From the cell containing the given text, extract its center point as [x, y] coordinate. 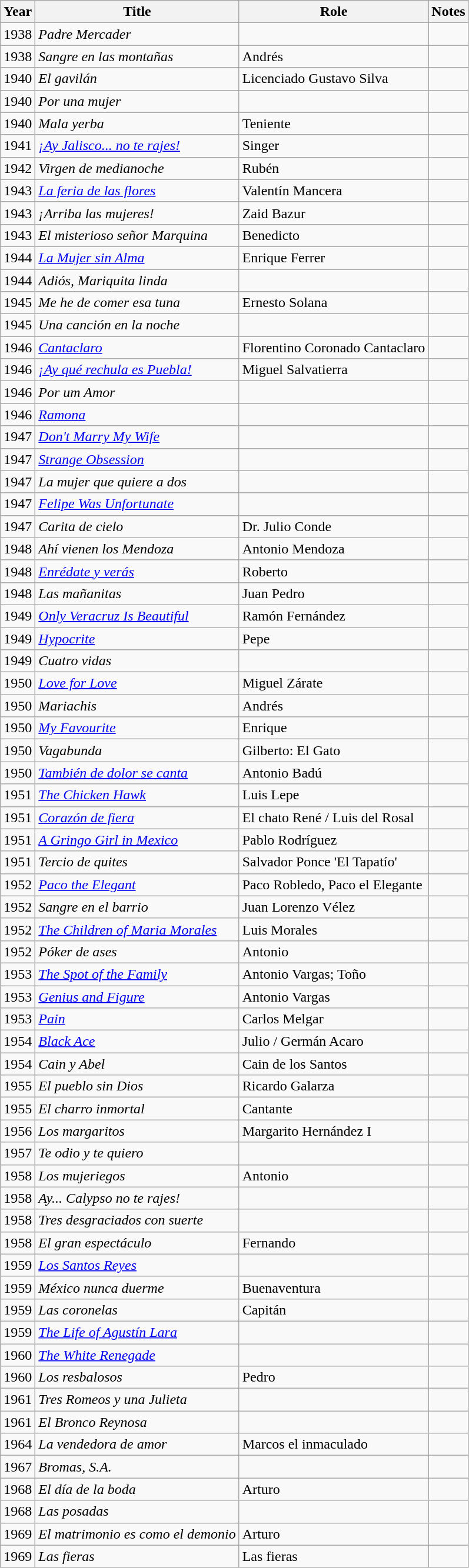
Pain [137, 1019]
Dr. Julio Conde [334, 526]
Singer [334, 146]
Los resbalosos [137, 1377]
También de dolor se canta [137, 773]
El gran espectáculo [137, 1243]
Rubén [334, 168]
La feria de las flores [137, 191]
Genius and Figure [137, 997]
Ernesto Solana [334, 303]
El misterioso señor Marquina [137, 235]
Love for Love [137, 683]
Fernando [334, 1243]
Marcos el inmaculado [334, 1444]
Por una mujer [137, 101]
¡Arriba las mujeres! [137, 213]
Pedro [334, 1377]
La vendedora de amor [137, 1444]
¡Ay qué rechula es Puebla! [137, 370]
Only Veracruz Is Beautiful [137, 616]
La Mujer sin Alma [137, 258]
The Children of Maria Morales [137, 929]
Cain y Abel [137, 1064]
Ricardo Galarza [334, 1086]
Don't Marry My Wife [137, 437]
A Gringo Girl in Mexico [137, 840]
Mariachis [137, 706]
Carlos Melgar [334, 1019]
Vagabunda [137, 750]
Los Santos Reyes [137, 1265]
Tres desgraciados con suerte [137, 1220]
Paco Robledo, Paco el Elegante [334, 885]
Florentino Coronado Cantaclaro [334, 348]
¡Ay Jalisco... no te rajes! [137, 146]
Virgen de medianoche [137, 168]
Benedicto [334, 235]
Salvador Ponce 'El Tapatío' [334, 862]
Cantante [334, 1109]
Padre Mercader [137, 34]
Teniente [334, 124]
Antonio Badú [334, 773]
The White Renegade [137, 1355]
The Chicken Hawk [137, 795]
Miguel Salvatierra [334, 370]
Carita de cielo [137, 526]
El charro inmortal [137, 1109]
Year [18, 12]
Enrique Ferrer [334, 258]
Por um Amor [137, 392]
Ay... Calypso no te rajes! [137, 1198]
Ramona [137, 415]
Las mañanitas [137, 593]
Cuatro vidas [137, 661]
Notes [448, 12]
Pepe [334, 638]
1941 [18, 146]
Antonio Mendoza [334, 549]
1967 [18, 1467]
Luis Morales [334, 929]
Las posadas [137, 1512]
Zaid Bazur [334, 213]
El matrimonio es como el demonio [137, 1534]
1956 [18, 1131]
Gilberto: El Gato [334, 750]
Antonio Vargas [334, 997]
Miguel Zárate [334, 683]
Bromas, S.A. [137, 1467]
Tercio de quites [137, 862]
Juan Lorenzo Vélez [334, 907]
Cantaclaro [137, 348]
Adiós, Mariquita linda [137, 281]
Licenciado Gustavo Silva [334, 79]
Capitán [334, 1310]
Pablo Rodríguez [334, 840]
1957 [18, 1153]
The Life of Agustín Lara [137, 1332]
Tres Romeos y una Julieta [137, 1400]
Hypocrite [137, 638]
Ahí vienen los Mendoza [137, 549]
El chato René / Luis del Rosal [334, 818]
Una canción en la noche [137, 325]
Te odio y te quiero [137, 1153]
Buenaventura [334, 1287]
Me he de comer esa tuna [137, 303]
Mala yerba [137, 124]
Title [137, 12]
Felipe Was Unfortunate [137, 504]
Ramón Fernández [334, 616]
Los mujeriegos [137, 1176]
My Favourite [137, 728]
1964 [18, 1444]
Sangre en las montañas [137, 56]
Strange Obsession [137, 459]
Role [334, 12]
El gavilán [137, 79]
El pueblo sin Dios [137, 1086]
Los margaritos [137, 1131]
La mujer que quiere a dos [137, 482]
Enrédate y verás [137, 571]
Cain de los Santos [334, 1064]
Julio / Germán Acaro [334, 1042]
Paco the Elegant [137, 885]
El día de la boda [137, 1489]
El Bronco Reynosa [137, 1422]
Antonio Vargas; Toño [334, 974]
Corazón de fiera [137, 818]
México nunca duerme [137, 1287]
Sangre en el barrio [137, 907]
Valentín Mancera [334, 191]
Enrique [334, 728]
The Spot of the Family [137, 974]
Las coronelas [137, 1310]
Black Ace [137, 1042]
1942 [18, 168]
Póker de ases [137, 952]
Juan Pedro [334, 593]
Luis Lepe [334, 795]
Margarito Hernández I [334, 1131]
Roberto [334, 571]
